For the text-containing cell, return its midpoint in (x, y) coordinate format. 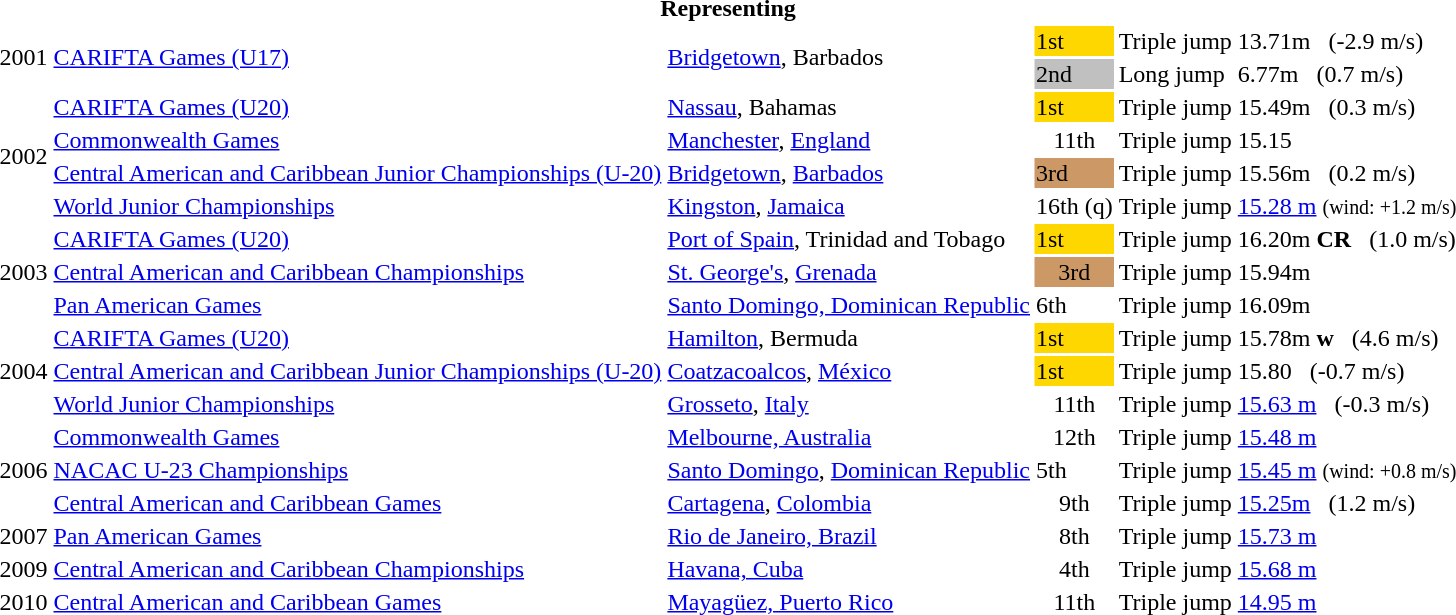
CARIFTA Games (U17) (358, 58)
Central American and Caribbean Games (358, 503)
12th (1074, 437)
8th (1074, 536)
4th (1074, 569)
Port of Spain, Trinidad and Tobago (849, 239)
Coatzacoalcos, México (849, 371)
Manchester, England (849, 140)
9th (1074, 503)
Grosseto, Italy (849, 404)
2nd (1074, 74)
Long jump (1175, 74)
16th (q) (1074, 206)
Hamilton, Bermuda (849, 338)
Rio de Janeiro, Brazil (849, 536)
Melbourne, Australia (849, 437)
5th (1074, 470)
St. George's, Grenada (849, 272)
NACAC U-23 Championships (358, 470)
Nassau, Bahamas (849, 107)
Havana, Cuba (849, 569)
6th (1074, 305)
Kingston, Jamaica (849, 206)
Cartagena, Colombia (849, 503)
